Provide the [X, Y] coordinate of the cell's center where the given text is located.  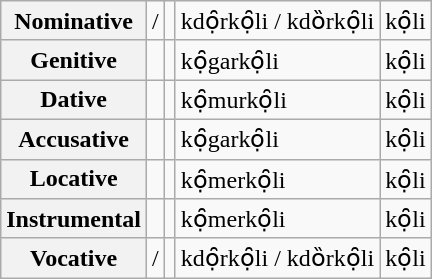
Instrumental [74, 219]
Dative [74, 100]
Locative [74, 179]
Vocative [74, 258]
Genitive [74, 60]
kọ̑murkọ̑li [277, 100]
Accusative [74, 139]
Nominative [74, 21]
